Provide the [x, y] coordinate of the cell's center where the given text is located.  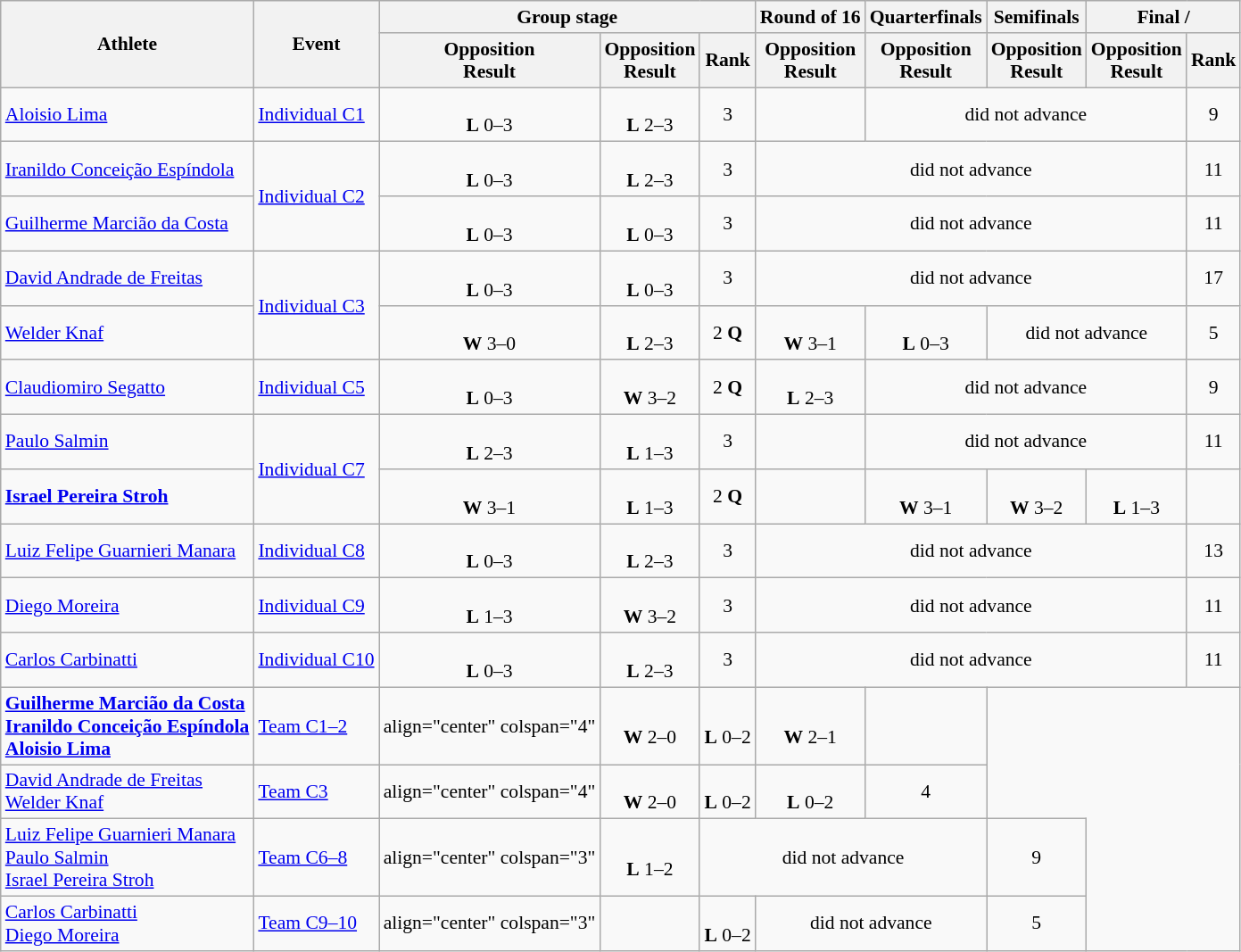
Team C6–8 [316, 858]
Individual C5 [316, 387]
Individual C8 [316, 551]
Event [316, 45]
David Andrade de FreitasWelder Knaf [128, 792]
Group stage [567, 17]
Round of 16 [810, 17]
L 1–2 [649, 858]
Final / [1163, 17]
Semifinals [1037, 17]
Luiz Felipe Guarnieri Manara [128, 551]
W 3–0 [490, 332]
Individual C9 [316, 605]
Aloisio Lima [128, 114]
David Andrade de Freitas [128, 278]
Claudiomiro Segatto [128, 387]
Individual C3 [316, 305]
Guilherme Marcião da Costa [128, 223]
4 [926, 792]
Paulo Salmin [128, 443]
Iranildo Conceição Espíndola [128, 170]
Team C9–10 [316, 924]
Individual C10 [316, 660]
W 2–1 [810, 726]
Guilherme Marcião da CostaIranildo Conceição EspíndolaAloisio Lima [128, 726]
Carlos CarbinattiDiego Moreira [128, 924]
17 [1213, 278]
Individual C2 [316, 196]
Individual C1 [316, 114]
Welder Knaf [128, 332]
Luiz Felipe Guarnieri ManaraPaulo SalminIsrael Pereira Stroh [128, 858]
Individual C7 [316, 469]
Carlos Carbinatti [128, 660]
Diego Moreira [128, 605]
13 [1213, 551]
Quarterfinals [926, 17]
Athlete [128, 45]
Israel Pereira Stroh [128, 496]
Team C3 [316, 792]
Team C1–2 [316, 726]
